Find where the given text appears and provide that cell's center as (X, Y) coordinate. 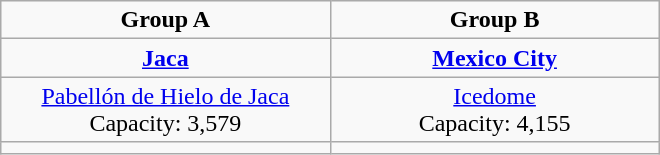
IcedomeCapacity: 4,155 (494, 110)
Mexico City (494, 58)
Group A (166, 20)
Group B (494, 20)
Jaca (166, 58)
Pabellón de Hielo de JacaCapacity: 3,579 (166, 110)
